From the cell containing the given text, extract its center point as [X, Y] coordinate. 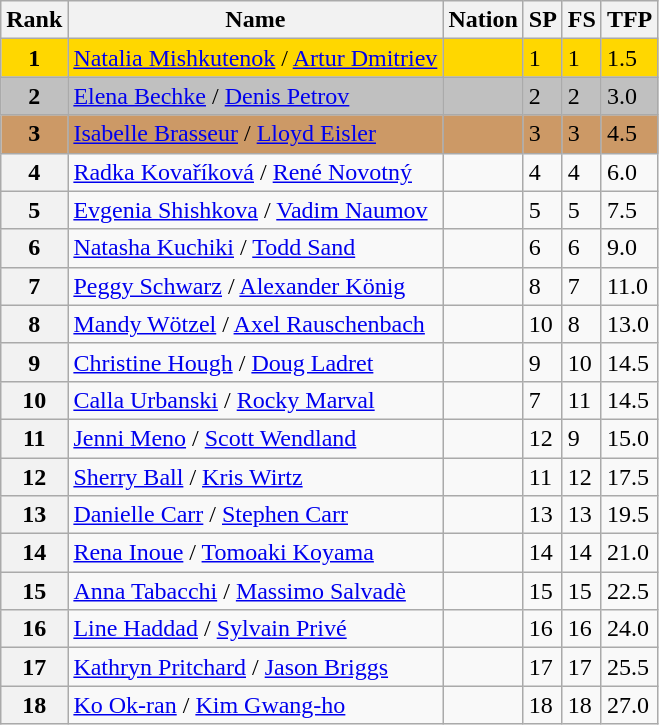
Isabelle Brasseur / Lloyd Eisler [256, 134]
1.5 [629, 58]
Mandy Wötzel / Axel Rauschenbach [256, 324]
19.5 [629, 515]
11.0 [629, 286]
Sherry Ball / Kris Wirtz [256, 477]
Radka Kovaříková / René Novotný [256, 172]
17.5 [629, 477]
13.0 [629, 324]
24.0 [629, 629]
7.5 [629, 210]
Ko Ok-ran / Kim Gwang-ho [256, 705]
Anna Tabacchi / Massimo Salvadè [256, 591]
Kathryn Pritchard / Jason Briggs [256, 667]
SP [542, 20]
Danielle Carr / Stephen Carr [256, 515]
Rank [34, 20]
Natasha Kuchiki / Todd Sand [256, 248]
Line Haddad / Sylvain Privé [256, 629]
Natalia Mishkutenok / Artur Dmitriev [256, 58]
25.5 [629, 667]
4.5 [629, 134]
15.0 [629, 438]
Christine Hough / Doug Ladret [256, 362]
27.0 [629, 705]
22.5 [629, 591]
Jenni Meno / Scott Wendland [256, 438]
6.0 [629, 172]
21.0 [629, 553]
Evgenia Shishkova / Vadim Naumov [256, 210]
Nation [483, 20]
Elena Bechke / Denis Petrov [256, 96]
Name [256, 20]
Calla Urbanski / Rocky Marval [256, 400]
3.0 [629, 96]
Rena Inoue / Tomoaki Koyama [256, 553]
9.0 [629, 248]
TFP [629, 20]
FS [582, 20]
Peggy Schwarz / Alexander König [256, 286]
